Capture the cell that displays the provided text and extract its (x, y) central coordinate. 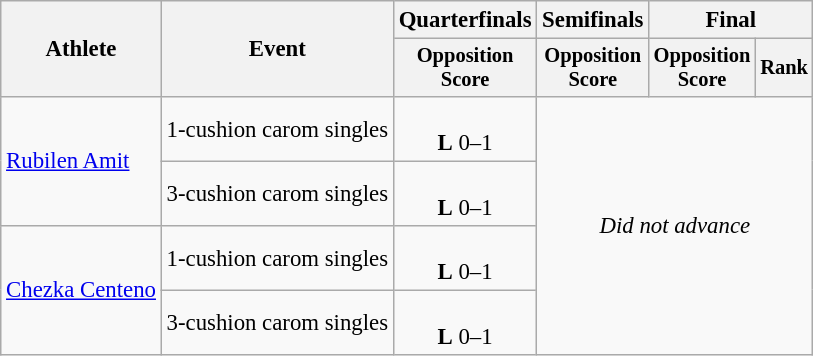
Rank (784, 68)
Did not advance (675, 225)
Athlete (82, 48)
Final (731, 20)
Rubilen Amit (82, 160)
Quarterfinals (464, 20)
Semifinals (593, 20)
Event (277, 48)
Chezka Centeno (82, 290)
